For the text-containing cell, return its midpoint in (x, y) coordinate format. 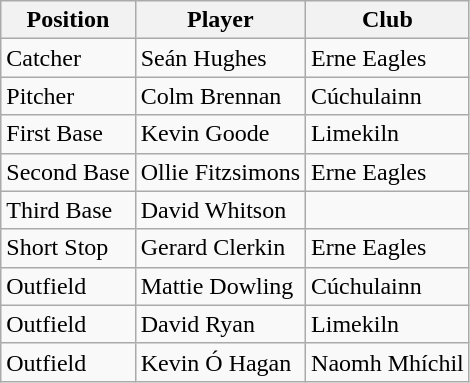
Pitcher (68, 96)
Colm Brennan (220, 96)
Second Base (68, 172)
Kevin Ó Hagan (220, 362)
David Whitson (220, 210)
Third Base (68, 210)
Catcher (68, 58)
Club (388, 20)
Naomh Mhíchil (388, 362)
Short Stop (68, 248)
Seán Hughes (220, 58)
David Ryan (220, 324)
Kevin Goode (220, 134)
Mattie Dowling (220, 286)
Gerard Clerkin (220, 248)
Position (68, 20)
Ollie Fitzsimons (220, 172)
First Base (68, 134)
Player (220, 20)
